Capture the cell that displays the provided text and extract its (x, y) central coordinate. 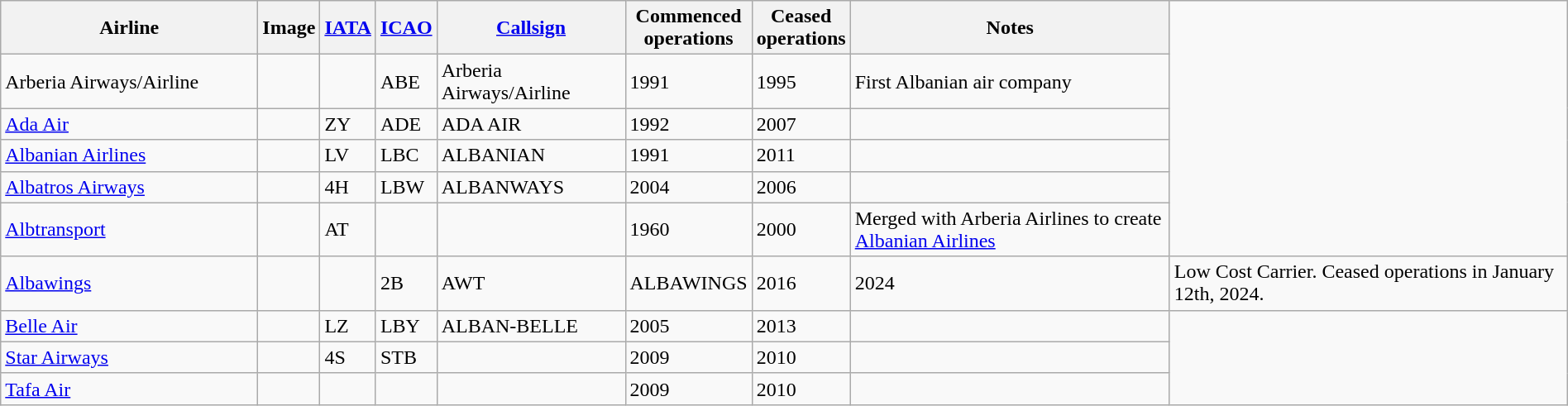
Notes (1010, 28)
Callsign (531, 28)
4S (348, 357)
ICAO (406, 28)
2013 (801, 326)
Commencedoperations (688, 28)
1992 (688, 124)
Image (289, 28)
Ada Air (129, 124)
LV (348, 155)
Airline (129, 28)
Star Airways (129, 357)
2011 (801, 155)
LZ (348, 326)
Ceasedoperations (801, 28)
ABE (406, 81)
Belle Air (129, 326)
ZY (348, 124)
2007 (801, 124)
ALBAN-BELLE (531, 326)
Low Cost Carrier. Ceased operations in January 12th, 2024. (1368, 283)
1995 (801, 81)
2B (406, 283)
AT (348, 230)
2006 (801, 187)
ALBANWAYS (531, 187)
ALBAWINGS (688, 283)
1960 (688, 230)
2016 (801, 283)
Albatros Airways (129, 187)
2005 (688, 326)
4H (348, 187)
LBW (406, 187)
IATA (348, 28)
ADE (406, 124)
AWT (531, 283)
ADA AIR (531, 124)
Tafa Air (129, 389)
STB (406, 357)
Merged with Arberia Airlines to create Albanian Airlines (1010, 230)
2000 (801, 230)
Albawings (129, 283)
LBC (406, 155)
2004 (688, 187)
2024 (1010, 283)
First Albanian air company (1010, 81)
ALBANIAN (531, 155)
LBY (406, 326)
Albanian Airlines (129, 155)
Albtransport (129, 230)
